Capture the cell that displays the provided text and extract its [X, Y] central coordinate. 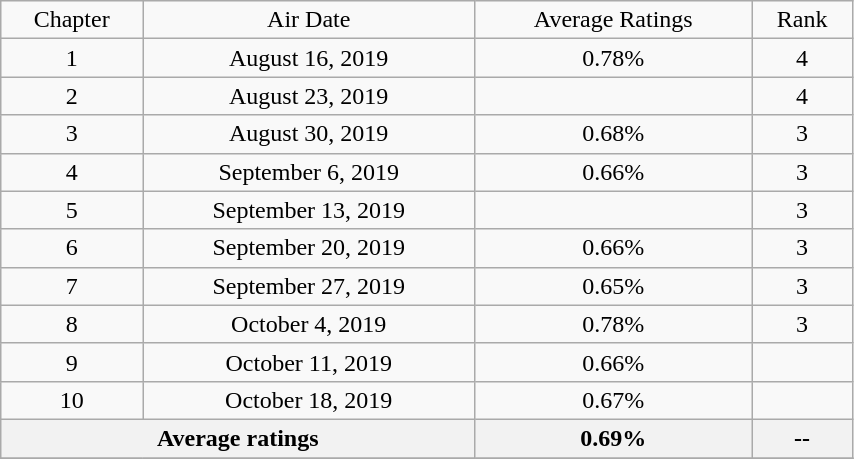
2 [72, 96]
September 6, 2019 [309, 172]
0.65% [614, 286]
7 [72, 286]
5 [72, 210]
Average Ratings [614, 20]
September 20, 2019 [309, 248]
October 11, 2019 [309, 362]
8 [72, 324]
Chapter [72, 20]
1 [72, 58]
August 30, 2019 [309, 134]
Average ratings [238, 438]
10 [72, 400]
September 27, 2019 [309, 286]
6 [72, 248]
August 23, 2019 [309, 96]
0.68% [614, 134]
October 4, 2019 [309, 324]
Air Date [309, 20]
Rank [802, 20]
September 13, 2019 [309, 210]
0.69% [614, 438]
October 18, 2019 [309, 400]
August 16, 2019 [309, 58]
9 [72, 362]
-- [802, 438]
0.67% [614, 400]
